Detect which cell encompasses the target text, then output its [X, Y] center coordinate. 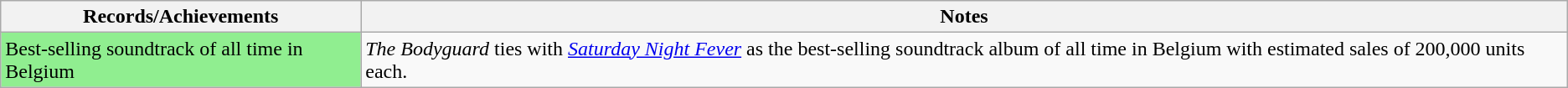
Records/Achievements [181, 17]
The Bodyguard ties with Saturday Night Fever as the best-selling soundtrack album of all time in Belgium with estimated sales of 200,000 units each. [965, 60]
Best-selling soundtrack of all time in Belgium [181, 60]
Notes [965, 17]
